Detect which cell encompasses the target text, then output its (X, Y) center coordinate. 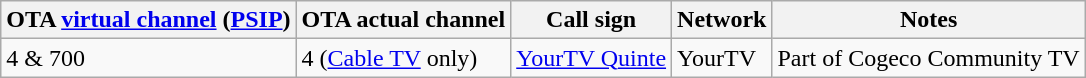
Network (722, 20)
YourTV Quinte (592, 58)
Call sign (592, 20)
Notes (928, 20)
4 & 700 (148, 58)
OTA actual channel (404, 20)
YourTV (722, 58)
4 (Cable TV only) (404, 58)
Part of Cogeco Community TV (928, 58)
OTA virtual channel (PSIP) (148, 20)
